Locate the cell with the specified text and output its (X, Y) center coordinate. 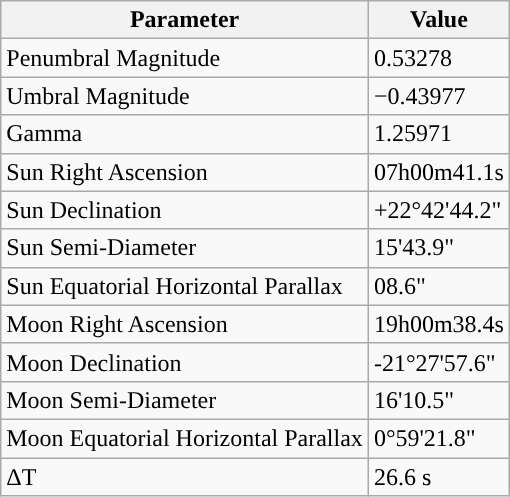
Penumbral Magnitude (185, 58)
0.53278 (438, 58)
ΔT (185, 477)
Moon Semi-Diameter (185, 400)
07h00m41.1s (438, 172)
15'43.9" (438, 248)
Moon Equatorial Horizontal Parallax (185, 438)
-21°27'57.6" (438, 362)
19h00m38.4s (438, 324)
1.25971 (438, 134)
Moon Declination (185, 362)
Parameter (185, 20)
−0.43977 (438, 96)
Sun Equatorial Horizontal Parallax (185, 286)
+22°42'44.2" (438, 210)
16'10.5" (438, 400)
Sun Semi-Diameter (185, 248)
08.6" (438, 286)
Moon Right Ascension (185, 324)
Umbral Magnitude (185, 96)
Value (438, 20)
26.6 s (438, 477)
Sun Right Ascension (185, 172)
0°59'21.8" (438, 438)
Gamma (185, 134)
Sun Declination (185, 210)
